Return the [x, y] coordinate for the center point of the cell that contains the specified text.  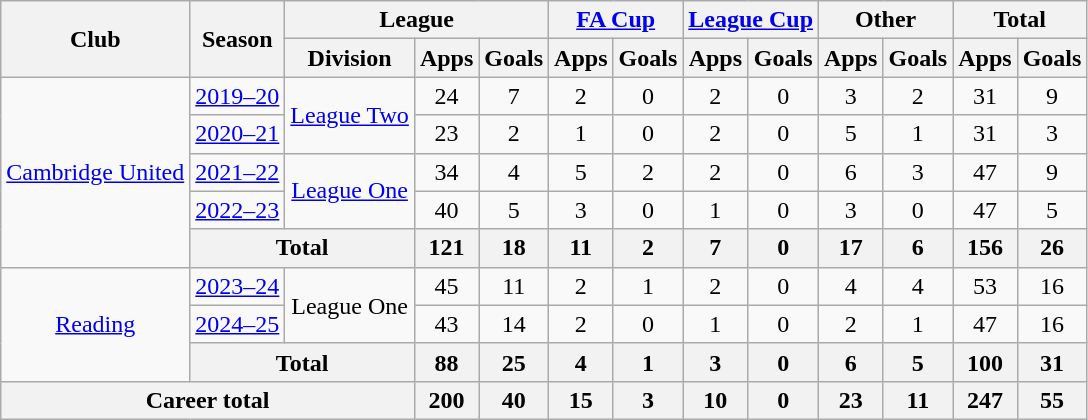
121 [446, 248]
15 [581, 400]
League Two [350, 115]
2024–25 [238, 324]
55 [1052, 400]
Season [238, 39]
League [417, 20]
100 [985, 362]
Division [350, 58]
Club [96, 39]
18 [514, 248]
45 [446, 286]
14 [514, 324]
2022–23 [238, 210]
24 [446, 96]
2020–21 [238, 134]
26 [1052, 248]
200 [446, 400]
156 [985, 248]
FA Cup [616, 20]
43 [446, 324]
Cambridge United [96, 172]
10 [716, 400]
Career total [208, 400]
League Cup [751, 20]
Other [886, 20]
53 [985, 286]
17 [851, 248]
Reading [96, 324]
2023–24 [238, 286]
2019–20 [238, 96]
25 [514, 362]
2021–22 [238, 172]
247 [985, 400]
34 [446, 172]
88 [446, 362]
